Provide the (x, y) coordinate of the cell's center where the given text is located.  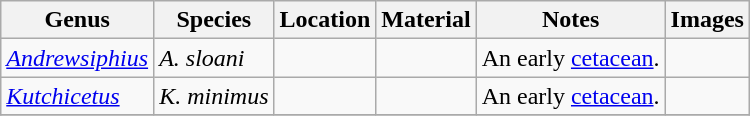
Species (214, 20)
Andrewsiphius (78, 58)
Images (707, 20)
K. minimus (214, 96)
Genus (78, 20)
A. sloani (214, 58)
Location (325, 20)
Material (426, 20)
Notes (570, 20)
Kutchicetus (78, 96)
